Detect which cell encompasses the target text, then output its [x, y] center coordinate. 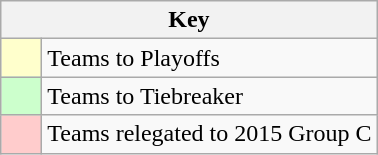
Teams to Playoffs [210, 58]
Teams to Tiebreaker [210, 96]
Teams relegated to 2015 Group C [210, 134]
Key [189, 20]
